Detect which cell encompasses the target text, then output its (x, y) center coordinate. 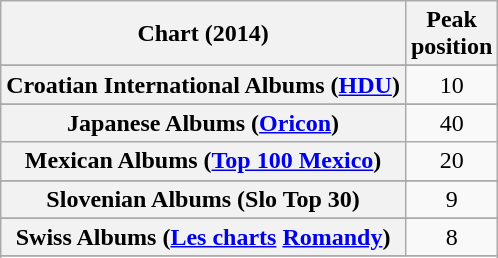
20 (451, 161)
Mexican Albums (Top 100 Mexico) (204, 161)
9 (451, 199)
Chart (2014) (204, 34)
Slovenian Albums (Slo Top 30) (204, 199)
8 (451, 237)
10 (451, 85)
Peak position (451, 34)
Japanese Albums (Oricon) (204, 123)
40 (451, 123)
Croatian International Albums (HDU) (204, 85)
Swiss Albums (Les charts Romandy) (204, 237)
